Detect which cell encompasses the target text, then output its [X, Y] center coordinate. 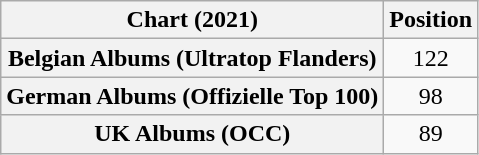
German Albums (Offizielle Top 100) [192, 96]
Position [431, 20]
Chart (2021) [192, 20]
89 [431, 134]
98 [431, 96]
122 [431, 58]
UK Albums (OCC) [192, 134]
Belgian Albums (Ultratop Flanders) [192, 58]
